Output the [X, Y] coordinate of the center of the cell containing the given text.  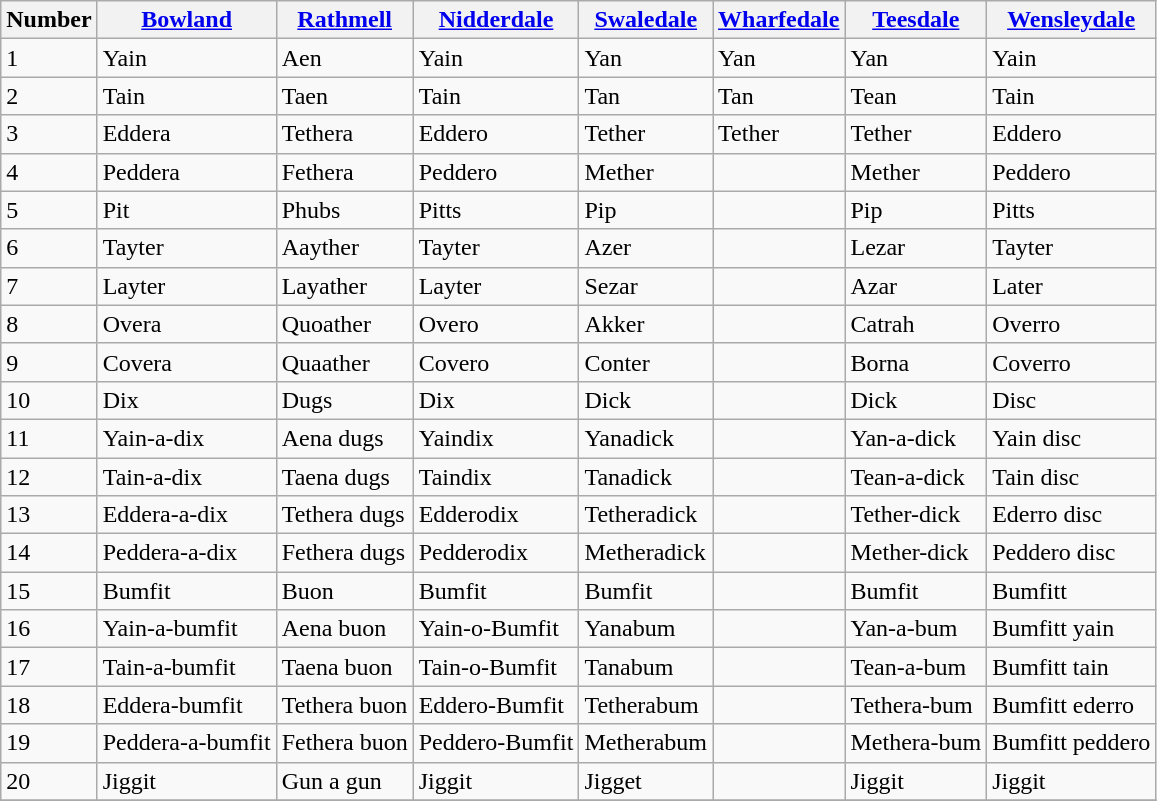
Quoather [344, 324]
8 [49, 324]
17 [49, 667]
Phubs [344, 210]
2 [49, 96]
Tethera [344, 134]
Yain-a-bumfit [186, 629]
Azar [916, 286]
12 [49, 477]
Yain disc [1072, 438]
18 [49, 705]
Peddero-Bumfit [496, 743]
Metherabum [646, 743]
Tean-a-dick [916, 477]
10 [49, 400]
Tethera dugs [344, 515]
Overro [1072, 324]
Akker [646, 324]
Metheradick [646, 553]
16 [49, 629]
Bumfitt [1072, 591]
Covera [186, 362]
Eddera-a-dix [186, 515]
Bumfitt ederro [1072, 705]
Number [49, 20]
Bowland [186, 20]
Peddera [186, 172]
Fethera dugs [344, 553]
Rathmell [344, 20]
Conter [646, 362]
Tanabum [646, 667]
1 [49, 58]
4 [49, 172]
Taena buon [344, 667]
Wharfedale [779, 20]
Swaledale [646, 20]
Wensleydale [1072, 20]
Aen [344, 58]
3 [49, 134]
Eddera [186, 134]
Teesdale [916, 20]
Taen [344, 96]
Yanabum [646, 629]
Bumfitt yain [1072, 629]
Tain-o-Bumfit [496, 667]
Tain disc [1072, 477]
Tanadick [646, 477]
7 [49, 286]
Yaindix [496, 438]
Fethera buon [344, 743]
Yain-o-Bumfit [496, 629]
Tetheradick [646, 515]
Peddera-a-bumfit [186, 743]
11 [49, 438]
Azer [646, 248]
Peddera-a-dix [186, 553]
Pedderodix [496, 553]
Dugs [344, 400]
Peddero disc [1072, 553]
Edderodix [496, 515]
Tain-a-dix [186, 477]
15 [49, 591]
Ederro disc [1072, 515]
Tether-dick [916, 515]
Nidderdale [496, 20]
Tetherabum [646, 705]
Taena dugs [344, 477]
Bumfitt tain [1072, 667]
Yan-a-bum [916, 629]
Sezar [646, 286]
Aena dugs [344, 438]
Later [1072, 286]
Gun a gun [344, 781]
Eddero-Bumfit [496, 705]
Lezar [916, 248]
Yanadick [646, 438]
Jigget [646, 781]
Tean [916, 96]
13 [49, 515]
Tethera-bum [916, 705]
Tean-a-bum [916, 667]
Aayther [344, 248]
Tain-a-bumfit [186, 667]
Taindix [496, 477]
19 [49, 743]
Yan-a-dick [916, 438]
Fethera [344, 172]
Methera-bum [916, 743]
Buon [344, 591]
Pit [186, 210]
9 [49, 362]
Tethera buon [344, 705]
Disc [1072, 400]
20 [49, 781]
Eddera-bumfit [186, 705]
Borna [916, 362]
Layather [344, 286]
Catrah [916, 324]
Covero [496, 362]
Yain-a-dix [186, 438]
5 [49, 210]
Mether-dick [916, 553]
Coverro [1072, 362]
6 [49, 248]
14 [49, 553]
Bumfitt peddero [1072, 743]
Aena buon [344, 629]
Overo [496, 324]
Overa [186, 324]
Quaather [344, 362]
